Detect which cell encompasses the target text, then output its (X, Y) center coordinate. 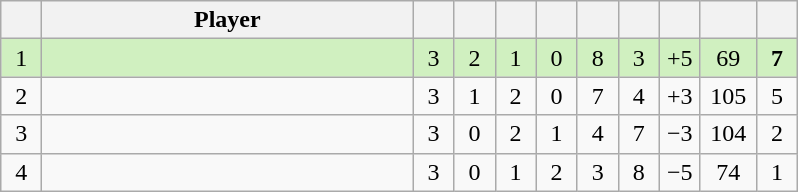
74 (728, 172)
Player (228, 20)
−5 (680, 172)
−3 (680, 134)
5 (776, 96)
+5 (680, 58)
104 (728, 134)
+3 (680, 96)
105 (728, 96)
69 (728, 58)
